Detect which cell encompasses the target text, then output its (X, Y) center coordinate. 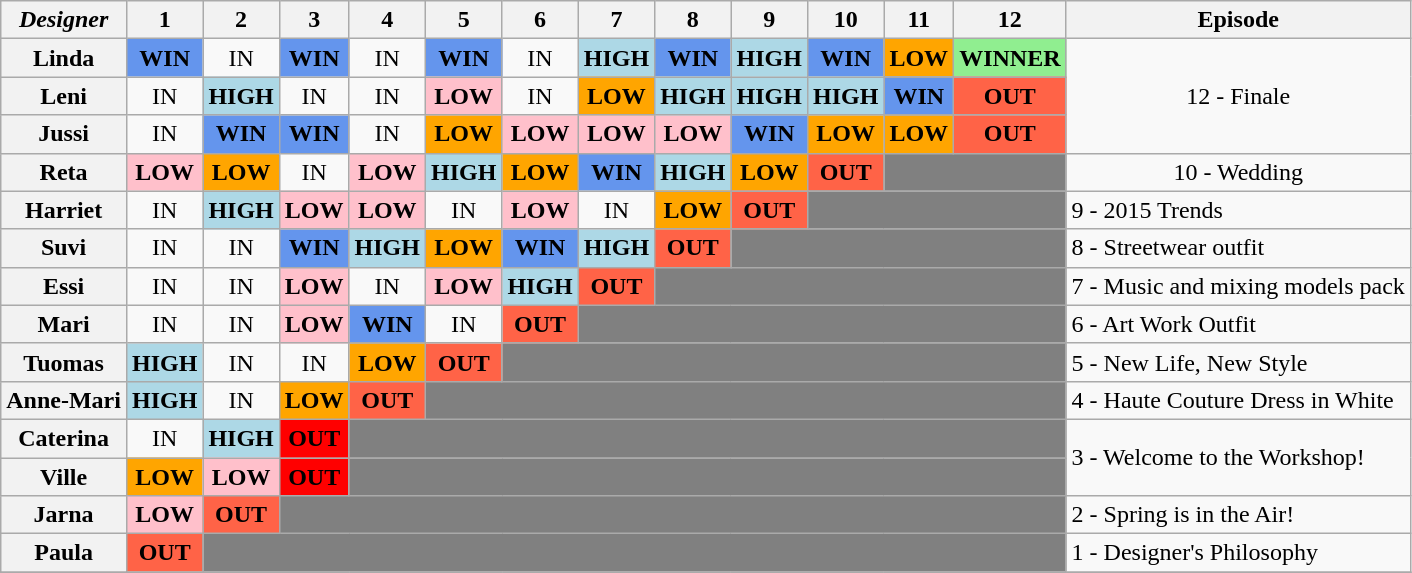
Ville (64, 477)
WINNER (1010, 58)
Jussi (64, 134)
10 - Wedding (1238, 172)
Mari (64, 324)
3 (314, 20)
Caterina (64, 438)
Leni (64, 96)
6 - Art Work Outfit (1238, 324)
12 - Finale (1238, 96)
Episode (1238, 20)
5 - New Life, New Style (1238, 362)
Jarna (64, 515)
6 (540, 20)
10 (845, 20)
9 - 2015 Trends (1238, 210)
3 - Welcome to the Workshop! (1238, 457)
Designer (64, 20)
1 (164, 20)
5 (463, 20)
2 (241, 20)
11 (919, 20)
Paula (64, 553)
7 (616, 20)
4 (387, 20)
Harriet (64, 210)
7 - Music and mixing models pack (1238, 286)
Tuomas (64, 362)
Reta (64, 172)
Linda (64, 58)
8 (693, 20)
1 - Designer's Philosophy (1238, 553)
2 - Spring is in the Air! (1238, 515)
8 - Streetwear outfit (1238, 248)
Essi (64, 286)
12 (1010, 20)
Anne-Mari (64, 400)
Suvi (64, 248)
9 (769, 20)
4 - Haute Couture Dress in White (1238, 400)
